Return the (X, Y) coordinate for the center point of the cell that contains the specified text.  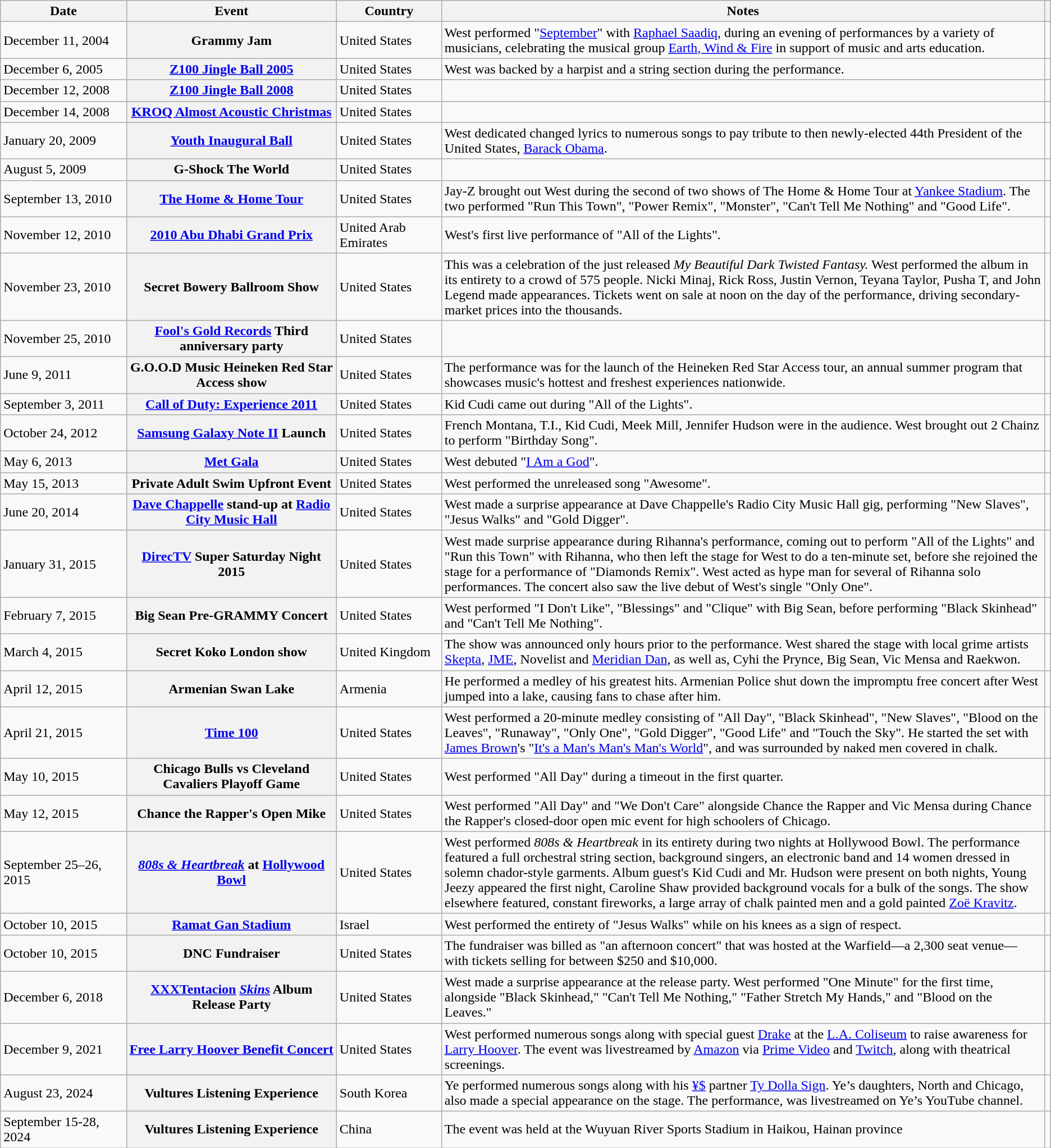
Event (231, 11)
November 25, 2010 (63, 338)
April 21, 2015 (63, 733)
December 11, 2004 (63, 40)
January 31, 2015 (63, 564)
November 23, 2010 (63, 286)
Chance the Rapper's Open Mike (231, 813)
Grammy Jam (231, 40)
Met Gala (231, 462)
Private Adult Swim Upfront Event (231, 483)
Secret Koko London show (231, 652)
United Kingdom (389, 652)
Dave Chappelle stand-up at Radio City Music Hall (231, 512)
808s & Heartbreak at Hollywood Bowl (231, 872)
West's first live performance of "All of the Lights". (743, 235)
Youth Inaugural Ball (231, 140)
South Korea (389, 1094)
May 15, 2013 (63, 483)
Free Larry Hoover Benefit Concert (231, 1049)
February 7, 2015 (63, 615)
G.O.O.D Music Heineken Red Star Access show (231, 375)
West performed "I Don't Like", "Blessings" and "Clique" with Big Sean, before performing "Black Skinhead" and "Can't Tell Me Nothing". (743, 615)
China (389, 1129)
Kid Cudi came out during "All of the Lights". (743, 404)
The event was held at the Wuyuan River Sports Stadium in Haikou, Hainan province (743, 1129)
Date (63, 11)
West performed the unreleased song "Awesome". (743, 483)
May 10, 2015 (63, 777)
Z100 Jingle Ball 2005 (231, 69)
West performed "All Day" during a timeout in the first quarter. (743, 777)
Armenia (389, 688)
August 23, 2024 (63, 1094)
Samsung Galaxy Note II Launch (231, 433)
Ramat Gan Stadium (231, 924)
KROQ Almost Acoustic Christmas (231, 112)
September 25–26, 2015 (63, 872)
June 9, 2011 (63, 375)
December 6, 2005 (63, 69)
Fool's Gold Records Third anniversary party (231, 338)
Country (389, 11)
West performed the entirety of "Jesus Walks" while on his knees as a sign of respect. (743, 924)
Call of Duty: Experience 2011 (231, 404)
Israel (389, 924)
May 12, 2015 (63, 813)
May 6, 2013 (63, 462)
April 12, 2015 (63, 688)
West debuted "I Am a God". (743, 462)
December 9, 2021 (63, 1049)
The Home & Home Tour (231, 199)
United Arab Emirates (389, 235)
French Montana, T.I., Kid Cudi, Meek Mill, Jennifer Hudson were in the audience. West brought out 2 Chainz to perform "Birthday Song". (743, 433)
Armenian Swan Lake (231, 688)
December 14, 2008 (63, 112)
September 13, 2010 (63, 199)
Big Sean Pre-GRAMMY Concert (231, 615)
September 15-28, 2024 (63, 1129)
West made a surprise appearance at Dave Chappelle's Radio City Music Hall gig, performing "New Slaves", "Jesus Walks" and "Gold Digger". (743, 512)
October 24, 2012 (63, 433)
Secret Bowery Ballroom Show (231, 286)
August 5, 2009 (63, 170)
Notes (743, 11)
Chicago Bulls vs Cleveland Cavaliers Playoff Game (231, 777)
XXXTentacion Skins Album Release Party (231, 997)
DNC Fundraiser (231, 953)
December 6, 2018 (63, 997)
Time 100 (231, 733)
November 12, 2010 (63, 235)
DirecTV Super Saturday Night 2015 (231, 564)
West was backed by a harpist and a string section during the performance. (743, 69)
December 12, 2008 (63, 90)
June 20, 2014 (63, 512)
September 3, 2011 (63, 404)
G-Shock The World (231, 170)
2010 Abu Dhabi Grand Prix (231, 235)
Z100 Jingle Ball 2008 (231, 90)
West dedicated changed lyrics to numerous songs to pay tribute to then newly-elected 44th President of the United States, Barack Obama. (743, 140)
January 20, 2009 (63, 140)
March 4, 2015 (63, 652)
